Return the (x, y) coordinate for the center point of the cell that contains the specified text.  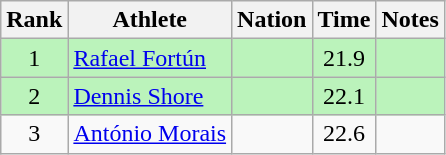
Rank (34, 20)
2 (34, 96)
António Morais (150, 134)
1 (34, 58)
22.6 (344, 134)
22.1 (344, 96)
Notes (410, 20)
3 (34, 134)
Rafael Fortún (150, 58)
Dennis Shore (150, 96)
Nation (272, 20)
21.9 (344, 58)
Time (344, 20)
Athlete (150, 20)
